Determine the [x, y] coordinate at the center of the cell enclosing the given text.  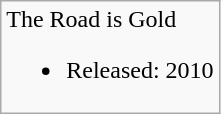
The Road is GoldReleased: 2010 [110, 58]
